Capture the cell that displays the provided text and extract its [X, Y] central coordinate. 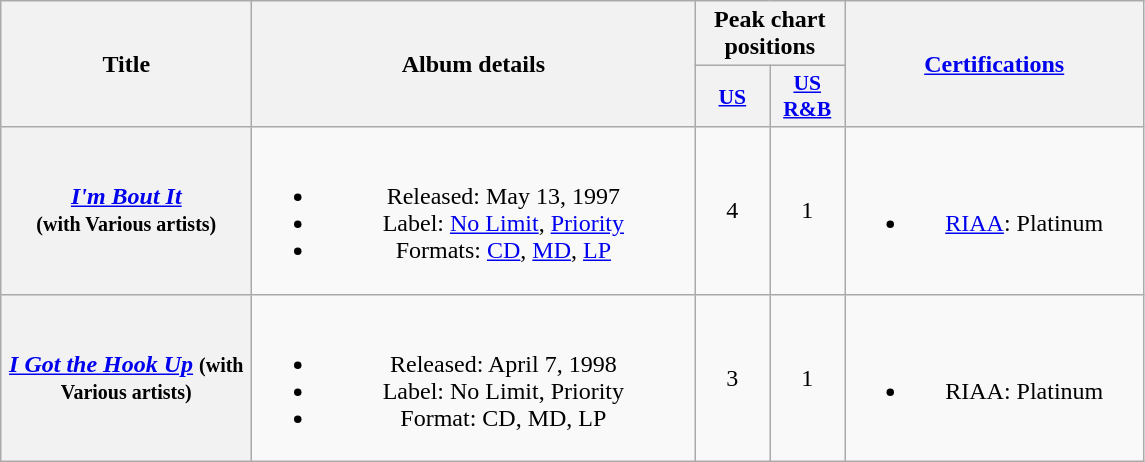
Peak chart positions [770, 34]
Certifications [994, 64]
4 [732, 210]
I'm Bout It(with Various artists) [126, 210]
I Got the Hook Up (with Various artists) [126, 378]
Album details [474, 64]
Released: May 13, 1997Label: No Limit, PriorityFormats: CD, MD, LP [474, 210]
Released: April 7, 1998Label: No Limit, PriorityFormat: CD, MD, LP [474, 378]
US R&B [808, 96]
Title [126, 64]
US [732, 96]
3 [732, 378]
